Detect which cell encompasses the target text, then output its (X, Y) center coordinate. 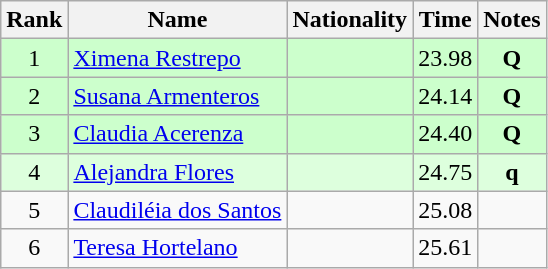
Nationality (350, 20)
Susana Armenteros (178, 96)
1 (34, 58)
23.98 (446, 58)
24.14 (446, 96)
Claudiléia dos Santos (178, 210)
25.61 (446, 248)
Alejandra Flores (178, 172)
3 (34, 134)
Claudia Acerenza (178, 134)
24.40 (446, 134)
Name (178, 20)
Time (446, 20)
q (512, 172)
24.75 (446, 172)
2 (34, 96)
6 (34, 248)
5 (34, 210)
25.08 (446, 210)
Ximena Restrepo (178, 58)
Notes (512, 20)
4 (34, 172)
Teresa Hortelano (178, 248)
Rank (34, 20)
